Return the (X, Y) coordinate for the center point of the cell that contains the specified text.  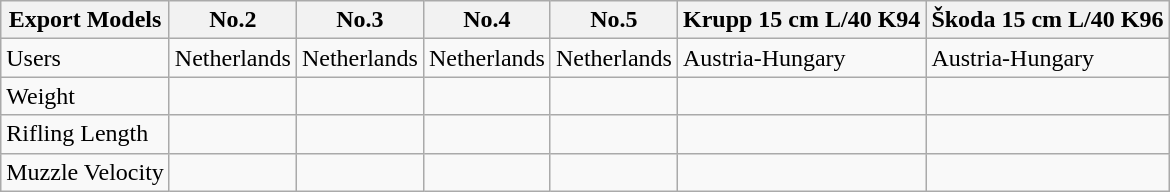
No.3 (360, 20)
Muzzle Velocity (86, 172)
Users (86, 58)
No.4 (486, 20)
Weight (86, 96)
Export Models (86, 20)
Škoda 15 cm L/40 K96 (1048, 20)
No.2 (232, 20)
No.5 (614, 20)
Rifling Length (86, 134)
Krupp 15 cm L/40 K94 (801, 20)
